Extract the (X, Y) coordinate from the center of the cell holding the provided text.  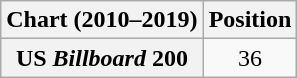
36 (250, 58)
Position (250, 20)
Chart (2010–2019) (102, 20)
US Billboard 200 (102, 58)
